Capture the cell that displays the provided text and extract its [x, y] central coordinate. 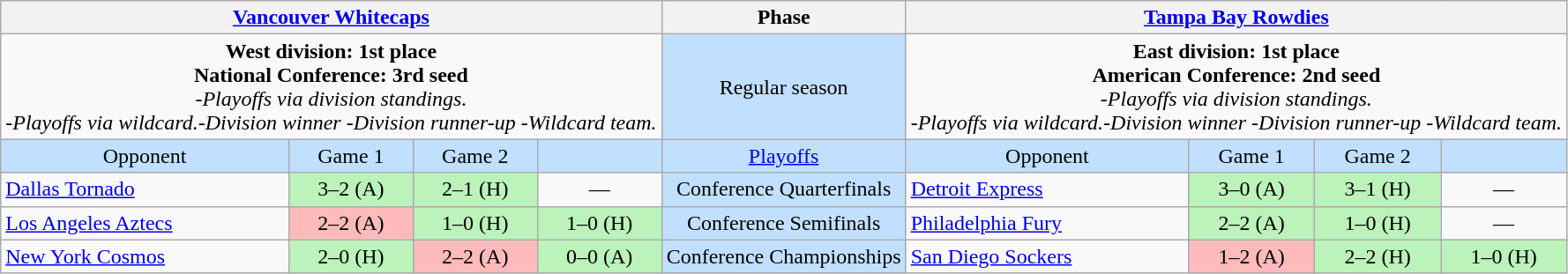
Detroit Express [1048, 189]
3–2 (A) [351, 189]
New York Cosmos [145, 256]
Playoffs [783, 156]
Vancouver Whitecaps [332, 18]
3–0 (A) [1252, 189]
San Diego Sockers [1048, 256]
2–0 (H) [351, 256]
2–2 (H) [1378, 256]
Phase [783, 18]
Conference Championships [783, 256]
Dallas Tornado [145, 189]
Conference Semifinals [783, 223]
3–1 (H) [1378, 189]
Los Angeles Aztecs [145, 223]
Regular season [783, 86]
Philadelphia Fury [1048, 223]
1–2 (A) [1252, 256]
2–1 (H) [474, 189]
0–0 (A) [600, 256]
Tampa Bay Rowdies [1236, 18]
Conference Quarterfinals [783, 189]
